For the text-containing cell, return its midpoint in [x, y] coordinate format. 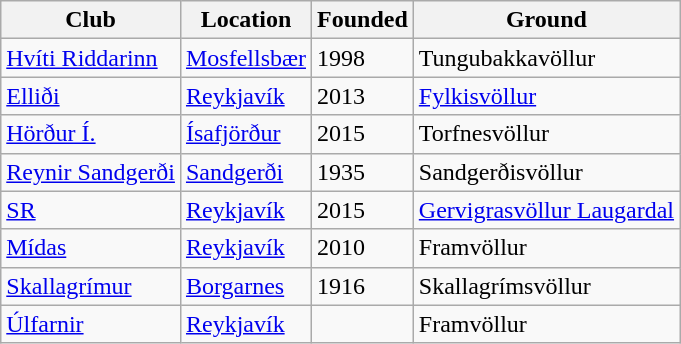
Mídas [91, 248]
Ground [546, 20]
Reynir Sandgerði [91, 172]
1998 [363, 58]
Borgarnes [246, 286]
Skallagrímsvöllur [546, 286]
Mosfellsbær [246, 58]
1935 [363, 172]
Tungubakkavöllur [546, 58]
Founded [363, 20]
Torfnesvöllur [546, 134]
Gervigrasvöllur Laugardal [546, 210]
Hörður Í. [91, 134]
Elliði [91, 96]
2013 [363, 96]
1916 [363, 286]
Skallagrímur [91, 286]
Fylkisvöllur [546, 96]
Location [246, 20]
SR [91, 210]
Ísafjörður [246, 134]
Club [91, 20]
Sandgerði [246, 172]
Úlfarnir [91, 324]
Hvíti Riddarinn [91, 58]
Sandgerðisvöllur [546, 172]
2010 [363, 248]
